For the text-containing cell, return its midpoint in (X, Y) coordinate format. 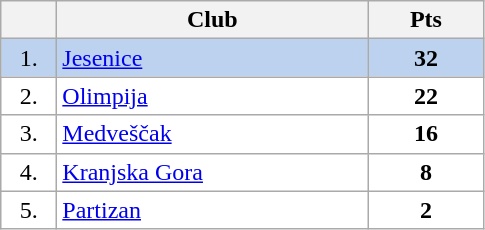
2. (29, 96)
16 (426, 134)
8 (426, 172)
1. (29, 58)
Medveščak (212, 134)
Olimpija (212, 96)
4. (29, 172)
Pts (426, 20)
5. (29, 210)
32 (426, 58)
3. (29, 134)
22 (426, 96)
Partizan (212, 210)
Kranjska Gora (212, 172)
2 (426, 210)
Club (212, 20)
Jesenice (212, 58)
